Capture the cell that displays the provided text and extract its (X, Y) central coordinate. 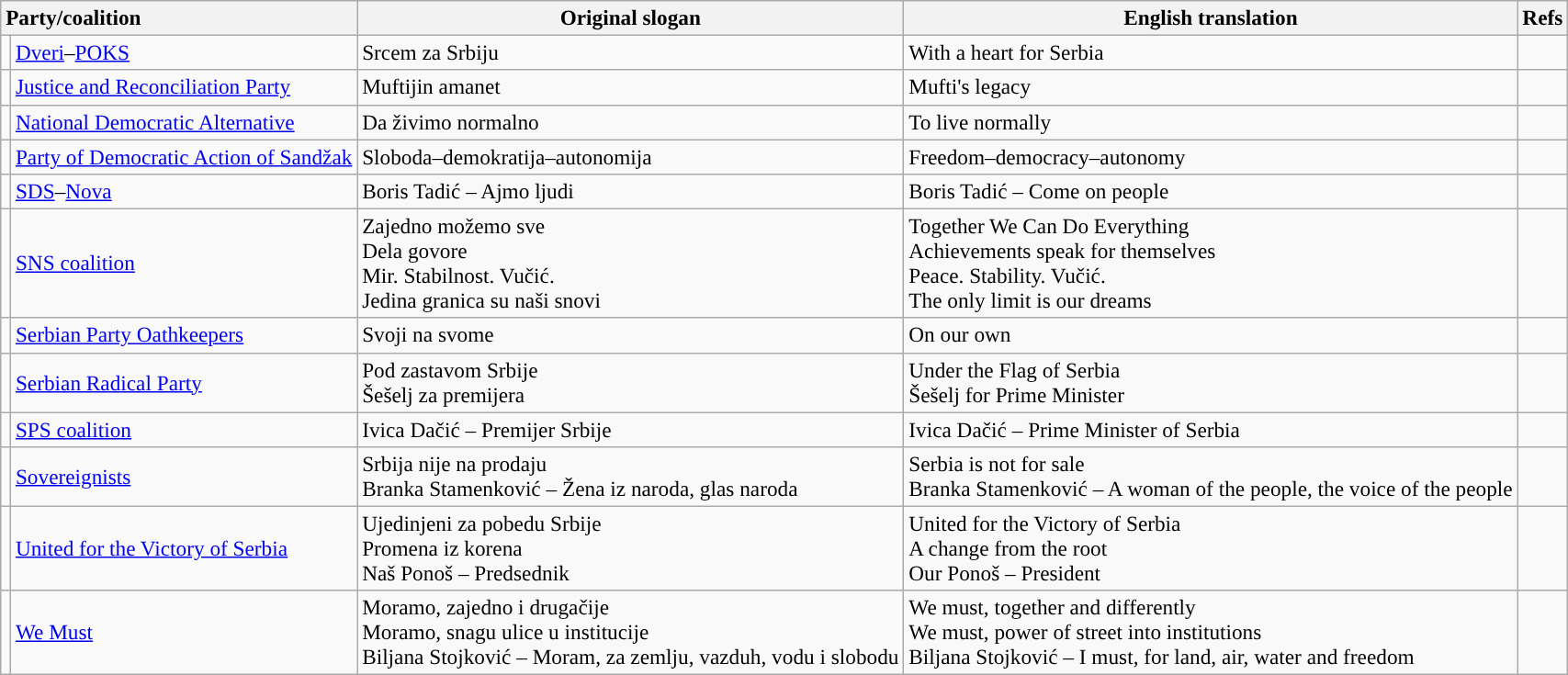
United for the Victory of SerbiaA change from the rootOur Ponoš – President (1211, 548)
With a heart for Serbia (1211, 52)
Srbija nije na prodajuBranka Stamenković – Žena iz naroda, glas naroda (630, 476)
SNS coalition (184, 263)
Boris Tadić – Ajmo ljudi (630, 191)
Ujedinjeni za pobedu SrbijePromena iz korenaNaš Ponoš – Predsednik (630, 548)
Dveri–POKS (184, 52)
United for the Victory of Serbia (184, 548)
Original slogan (630, 17)
Ivica Dačić – Premijer Srbije (630, 429)
SPS coalition (184, 429)
Serbian Radical Party (184, 382)
Serbia is not for saleBranka Stamenković – A woman of the people, the voice of the people (1211, 476)
Mufti's legacy (1211, 87)
Sloboda–demokratija–autonomija (630, 156)
Da živimo normalno (630, 122)
Justice and Reconciliation Party (184, 87)
Freedom–democracy–autonomy (1211, 156)
Refs (1543, 17)
Party/coalition (179, 17)
SDS–Nova (184, 191)
Boris Tadić – Come on people (1211, 191)
Party of Democratic Action of Sandžak (184, 156)
Svoji na svome (630, 335)
Sovereignists (184, 476)
English translation (1211, 17)
Serbian Party Oathkeepers (184, 335)
Ivica Dačić – Prime Minister of Serbia (1211, 429)
We Must (184, 633)
Together We Can Do EverythingAchievements speak for themselvesPeace. Stability. Vučić.The only limit is our dreams (1211, 263)
On our own (1211, 335)
Under the Flag of SerbiaŠešelj for Prime Minister (1211, 382)
Moramo, zajedno i drugačije Moramo, snagu ulice u institucijeBiljana Stojković – Moram, za zemlju, vazduh, vodu i slobodu (630, 633)
Srcem za Srbiju (630, 52)
We must, together and differentlyWe must, power of street into institutionsBiljana Stojković – I must, for land, air, water and freedom (1211, 633)
Pod zastavom SrbijeŠešelj za premijera (630, 382)
To live normally (1211, 122)
National Democratic Alternative (184, 122)
Muftijin amanet (630, 87)
Zajedno možemo sveDela govoreMir. Stabilnost. Vučić.Jedina granica su naši snovi (630, 263)
